Provide the [x, y] coordinate of the cell's center where the given text is located.  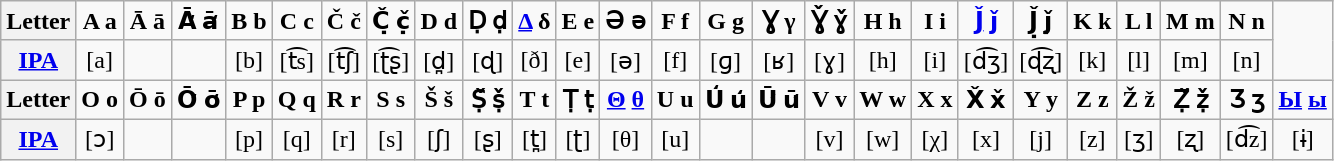
B b [249, 21]
Z z [1092, 100]
[a] [100, 60]
Š š [439, 100]
[t͡s] [296, 60]
[v] [830, 139]
K k [1092, 21]
X x [935, 100]
[ʃ] [439, 139]
Ẓ̌ ẓ̌ [1191, 100]
C c [296, 21]
Ō̒ ō̒ [198, 100]
[p] [249, 139]
[χ] [935, 139]
R r [344, 100]
I i [935, 21]
[ə] [626, 60]
[ɡ] [726, 60]
[ð] [534, 60]
J̌ ǰ [986, 21]
J̣̌ ǰ̣ [1041, 21]
O o [100, 100]
Ḍ ḍ [488, 21]
[b] [249, 60]
X̌ x̌ [986, 100]
F f [675, 21]
[e] [578, 60]
[k] [1092, 60]
[j] [1041, 139]
M m [1191, 21]
[w] [883, 139]
L l [1139, 21]
Č̣ č̣ [390, 21]
Ɣ̌ ɣ̌ [830, 21]
[ʐ] [1191, 139]
Ы ы [1302, 100]
Ɣ γ [778, 21]
[n] [1246, 60]
[u] [675, 139]
V v [830, 100]
[z] [1092, 139]
[h] [883, 60]
[r] [344, 139]
U u [675, 100]
Ʒ ʒ [1246, 100]
[θ] [626, 139]
[ʈ͡ʂ] [390, 60]
S s [390, 100]
[ʒ] [1139, 139]
[f] [675, 60]
[ɣ] [830, 60]
[ʈ] [578, 139]
[d̪] [439, 60]
Ū̒ ū̒ [778, 100]
P p [249, 100]
T t [534, 100]
[s] [390, 139]
G g [726, 21]
Y y [1041, 100]
[t̪] [534, 139]
[x] [986, 139]
[ʁ] [778, 60]
Ṣ̌ ṣ̌ [488, 100]
[i] [935, 60]
Ə ə [626, 21]
[ɔ] [100, 139]
Č č [344, 21]
A a [100, 21]
Ā ā [148, 21]
[ɖ͡ʐ] [1041, 60]
[l] [1139, 60]
Ṭ ṭ [578, 100]
Ž ž [1139, 100]
H h [883, 21]
Θ θ [626, 100]
Ā̒ ā̒ [198, 21]
[ɖ] [488, 60]
[ɨ] [1302, 139]
[t͡ʃ] [344, 60]
[ʂ] [488, 139]
U̒ u̒ [726, 100]
Δ δ [534, 21]
Ō ō [148, 100]
Q q [296, 100]
D d [439, 21]
E e [578, 21]
[m] [1191, 60]
[q] [296, 139]
N n [1246, 21]
W w [883, 100]
[d͡ʒ] [986, 60]
[d͡z] [1246, 139]
